Identify which cell holds the provided text, then report its (X, Y) central coordinate. 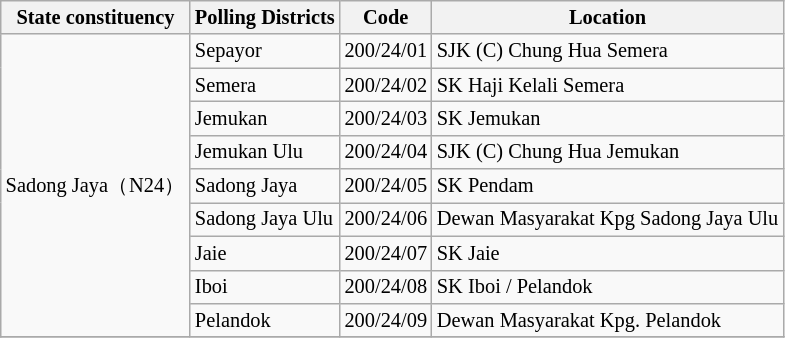
200/24/03 (386, 118)
200/24/06 (386, 219)
Jemukan (265, 118)
Sadong Jaya（N24） (96, 186)
SK Jaie (608, 253)
SK Jemukan (608, 118)
Semera (265, 85)
200/24/07 (386, 253)
State constituency (96, 17)
Jaie (265, 253)
SK Pendam (608, 186)
SK Haji Kelali Semera (608, 85)
Dewan Masyarakat Kpg. Pelandok (608, 320)
200/24/01 (386, 51)
200/24/02 (386, 85)
Sepayor (265, 51)
Sadong Jaya (265, 186)
200/24/08 (386, 287)
SK Iboi / Pelandok (608, 287)
Jemukan Ulu (265, 152)
Location (608, 17)
Pelandok (265, 320)
Sadong Jaya Ulu (265, 219)
SJK (C) Chung Hua Jemukan (608, 152)
200/24/09 (386, 320)
Dewan Masyarakat Kpg Sadong Jaya Ulu (608, 219)
200/24/05 (386, 186)
Code (386, 17)
Polling Districts (265, 17)
SJK (C) Chung Hua Semera (608, 51)
200/24/04 (386, 152)
Iboi (265, 287)
